Extract the (X, Y) coordinate from the center of the cell holding the provided text.  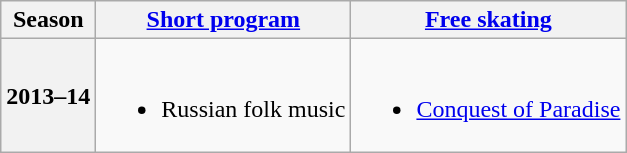
Short program (224, 20)
2013–14 (48, 96)
Russian folk music (224, 96)
Conquest of Paradise (488, 96)
Free skating (488, 20)
Season (48, 20)
